Output the (x, y) coordinate of the center of the cell containing the given text.  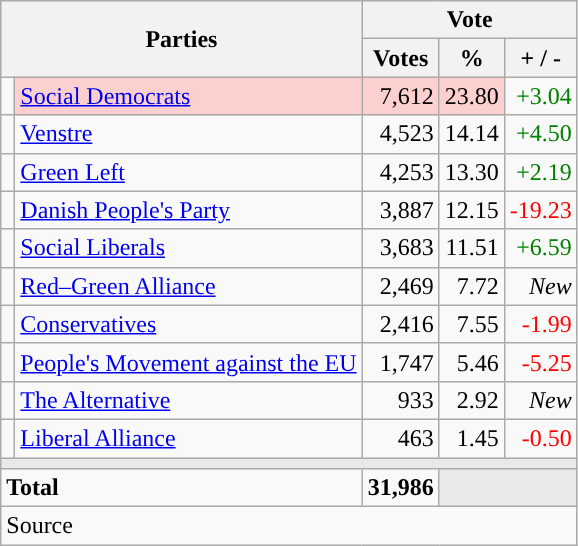
5.46 (472, 362)
1,747 (400, 362)
+3.04 (540, 96)
31,986 (400, 488)
The Alternative (188, 400)
2,416 (400, 324)
4,523 (400, 134)
4,253 (400, 172)
11.51 (472, 248)
Liberal Alliance (188, 438)
Danish People's Party (188, 210)
933 (400, 400)
+ / - (540, 58)
People's Movement against the EU (188, 362)
Votes (400, 58)
3,683 (400, 248)
-5.25 (540, 362)
+2.19 (540, 172)
Source (290, 526)
Total (182, 488)
+6.59 (540, 248)
2.92 (472, 400)
Venstre (188, 134)
1.45 (472, 438)
7.55 (472, 324)
Social Liberals (188, 248)
% (472, 58)
7.72 (472, 286)
Green Left (188, 172)
23.80 (472, 96)
-19.23 (540, 210)
463 (400, 438)
Vote (470, 20)
-1.99 (540, 324)
13.30 (472, 172)
Parties (182, 39)
Social Democrats (188, 96)
7,612 (400, 96)
12.15 (472, 210)
2,469 (400, 286)
14.14 (472, 134)
+4.50 (540, 134)
3,887 (400, 210)
Conservatives (188, 324)
-0.50 (540, 438)
Red–Green Alliance (188, 286)
